Scan for the cell matching the given text and deliver its [x, y] coordinate at center. 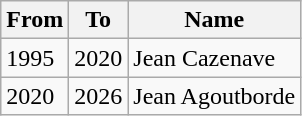
From [35, 20]
2026 [98, 96]
Name [214, 20]
Jean Agoutborde [214, 96]
1995 [35, 58]
Jean Cazenave [214, 58]
To [98, 20]
